Scan for the cell matching the given text and deliver its [X, Y] coordinate at center. 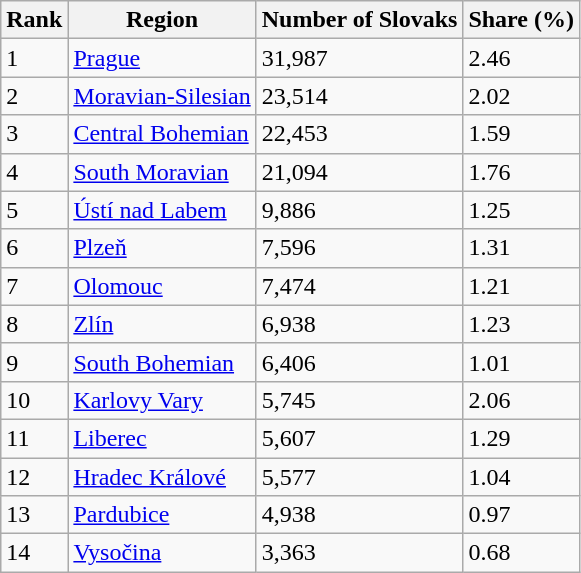
6,406 [360, 362]
13 [34, 515]
Plzeň [162, 248]
Pardubice [162, 515]
Central Bohemian [162, 134]
7 [34, 286]
0.68 [522, 553]
Liberec [162, 438]
11 [34, 438]
9,886 [360, 210]
10 [34, 400]
Prague [162, 58]
2.02 [522, 96]
Ústí nad Labem [162, 210]
1.01 [522, 362]
1.29 [522, 438]
1.21 [522, 286]
14 [34, 553]
Number of Slovaks [360, 20]
21,094 [360, 172]
9 [34, 362]
Rank [34, 20]
South Moravian [162, 172]
12 [34, 477]
22,453 [360, 134]
0.97 [522, 515]
6 [34, 248]
Share (%) [522, 20]
Moravian-Silesian [162, 96]
1 [34, 58]
Vysočina [162, 553]
4,938 [360, 515]
1.59 [522, 134]
Hradec Králové [162, 477]
31,987 [360, 58]
1.04 [522, 477]
5 [34, 210]
2.46 [522, 58]
3,363 [360, 553]
4 [34, 172]
5,577 [360, 477]
2 [34, 96]
Karlovy Vary [162, 400]
7,474 [360, 286]
6,938 [360, 324]
5,745 [360, 400]
1.23 [522, 324]
Olomouc [162, 286]
7,596 [360, 248]
1.25 [522, 210]
23,514 [360, 96]
3 [34, 134]
5,607 [360, 438]
2.06 [522, 400]
1.76 [522, 172]
8 [34, 324]
Region [162, 20]
Zlín [162, 324]
South Bohemian [162, 362]
1.31 [522, 248]
